Extract the [X, Y] coordinate from the center of the cell holding the provided text.  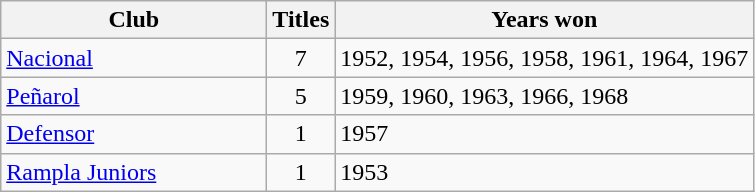
1957 [544, 134]
Defensor [134, 134]
Rampla Juniors [134, 172]
Club [134, 20]
1953 [544, 172]
Nacional [134, 58]
7 [301, 58]
Years won [544, 20]
Titles [301, 20]
Peñarol [134, 96]
1959, 1960, 1963, 1966, 1968 [544, 96]
1952, 1954, 1956, 1958, 1961, 1964, 1967 [544, 58]
5 [301, 96]
